For the text-containing cell, return its midpoint in (x, y) coordinate format. 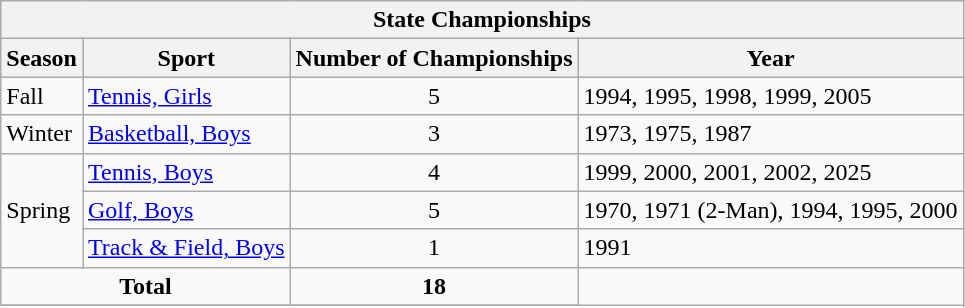
1970, 1971 (2-Man), 1994, 1995, 2000 (770, 210)
18 (434, 286)
Sport (186, 58)
1999, 2000, 2001, 2002, 2025 (770, 172)
1991 (770, 248)
Basketball, Boys (186, 134)
Year (770, 58)
State Championships (482, 20)
3 (434, 134)
Golf, Boys (186, 210)
4 (434, 172)
Season (42, 58)
1973, 1975, 1987 (770, 134)
Tennis, Boys (186, 172)
Track & Field, Boys (186, 248)
1 (434, 248)
Number of Championships (434, 58)
Spring (42, 210)
1994, 1995, 1998, 1999, 2005 (770, 96)
Total (146, 286)
Tennis, Girls (186, 96)
Fall (42, 96)
Winter (42, 134)
